Capture the cell that displays the provided text and extract its [x, y] central coordinate. 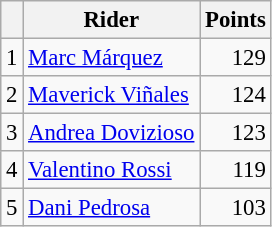
5 [12, 208]
Maverick Viñales [112, 95]
3 [12, 133]
Rider [112, 20]
103 [236, 208]
Points [236, 20]
123 [236, 133]
2 [12, 95]
Andrea Dovizioso [112, 133]
129 [236, 58]
119 [236, 170]
124 [236, 95]
Valentino Rossi [112, 170]
Marc Márquez [112, 58]
Dani Pedrosa [112, 208]
4 [12, 170]
1 [12, 58]
